Identify which cell holds the provided text, then report its (X, Y) central coordinate. 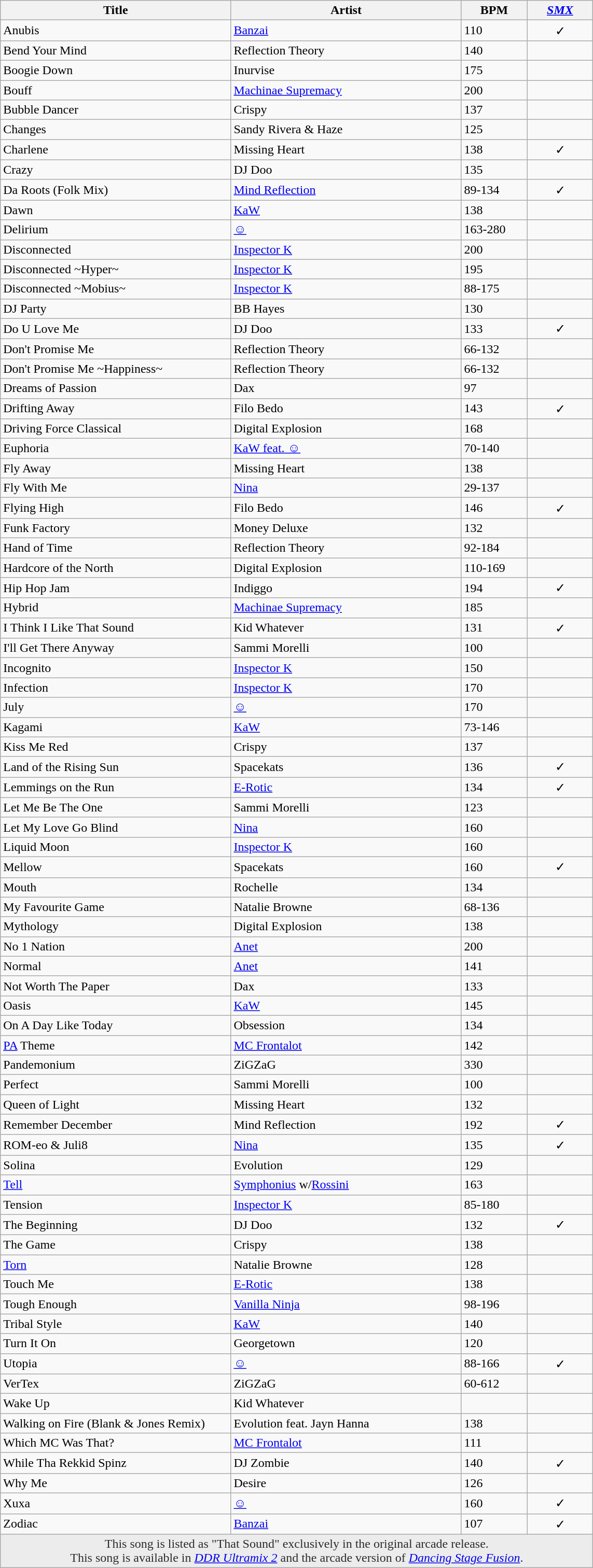
123 (494, 807)
I'll Get There Anyway (116, 648)
Remember December (116, 1125)
The Game (116, 1245)
ROM-eo & Juli8 (116, 1145)
On A Day Like Today (116, 1025)
111 (494, 1443)
Vanilla Ninja (346, 1304)
Fly Away (116, 468)
88-175 (494, 289)
VerTex (116, 1384)
Indiggo (346, 588)
Don't Promise Me (116, 349)
Title (116, 10)
Why Me (116, 1483)
Tension (116, 1205)
Drifting Away (116, 409)
92-184 (494, 548)
SMX (560, 10)
145 (494, 1005)
126 (494, 1483)
Lemmings on the Run (116, 788)
Do U Love Me (116, 329)
Touch Me (116, 1284)
Let My Love Go Blind (116, 827)
Liquid Moon (116, 847)
Dreams of Passion (116, 388)
Oasis (116, 1005)
Money Deluxe (346, 528)
BPM (494, 10)
Hardcore of the North (116, 568)
DJ Zombie (346, 1463)
Symphonius w/Rossini (346, 1185)
Bubble Dancer (116, 110)
Mouth (116, 887)
Pandemonium (116, 1065)
163 (494, 1185)
Incognito (116, 668)
97 (494, 388)
Flying High (116, 508)
131 (494, 628)
Crazy (116, 170)
141 (494, 966)
Not Worth The Paper (116, 986)
Perfect (116, 1085)
136 (494, 767)
KaW feat. ☺ (346, 449)
89-134 (494, 190)
Queen of Light (116, 1104)
110-169 (494, 568)
Georgetown (346, 1343)
88-166 (494, 1364)
Kiss Me Red (116, 747)
Disconnected (116, 249)
120 (494, 1343)
29-137 (494, 488)
73-146 (494, 727)
Rochelle (346, 887)
Turn It On (116, 1343)
July (116, 707)
330 (494, 1065)
No 1 Nation (116, 946)
Charlene (116, 150)
Solina (116, 1165)
Utopia (116, 1364)
Normal (116, 966)
Tribal Style (116, 1324)
60-612 (494, 1384)
Zodiac (116, 1524)
Let Me Be The One (116, 807)
Funk Factory (116, 528)
Obsession (346, 1025)
185 (494, 608)
Don't Promise Me ~Happiness~ (116, 369)
Xuxa (116, 1503)
DJ Party (116, 309)
Hybrid (116, 608)
175 (494, 70)
Land of the Rising Sun (116, 767)
Which MC Was That? (116, 1443)
Inurvise (346, 70)
Fly With Me (116, 488)
Disconnected ~Hyper~ (116, 269)
Da Roots (Folk Mix) (116, 190)
My Favourite Game (116, 907)
Wake Up (116, 1404)
Driving Force Classical (116, 429)
Hand of Time (116, 548)
98-196 (494, 1304)
Evolution (346, 1165)
146 (494, 508)
150 (494, 668)
Walking on Fire (Blank & Jones Remix) (116, 1423)
195 (494, 269)
194 (494, 588)
Delirium (116, 230)
PA Theme (116, 1045)
BB Hayes (346, 309)
Bouff (116, 90)
107 (494, 1524)
Infection (116, 688)
Disconnected ~Mobius~ (116, 289)
Hip Hop Jam (116, 588)
128 (494, 1265)
142 (494, 1045)
192 (494, 1125)
Anubis (116, 31)
Changes (116, 130)
163-280 (494, 230)
110 (494, 31)
Sandy Rivera & Haze (346, 130)
Artist (346, 10)
Euphoria (116, 449)
Mythology (116, 927)
While Tha Rekkid Spinz (116, 1463)
Torn (116, 1265)
Bend Your Mind (116, 50)
143 (494, 409)
I Think I Like That Sound (116, 628)
130 (494, 309)
85-180 (494, 1205)
70-140 (494, 449)
Tough Enough (116, 1304)
The Beginning (116, 1225)
Desire (346, 1483)
Tell (116, 1185)
168 (494, 429)
Boogie Down (116, 70)
129 (494, 1165)
Dawn (116, 210)
68-136 (494, 907)
Kagami (116, 727)
Evolution feat. Jayn Hanna (346, 1423)
125 (494, 130)
Mellow (116, 867)
